Provide the [X, Y] coordinate of the cell's center where the given text is located.  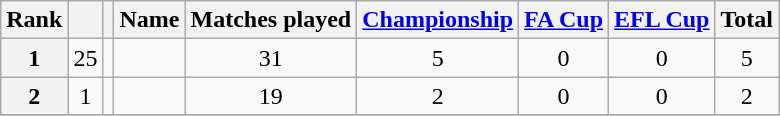
Total [747, 20]
Rank [34, 20]
FA Cup [564, 20]
EFL Cup [662, 20]
25 [86, 58]
Name [150, 20]
Matches played [271, 20]
Championship [438, 20]
31 [271, 58]
19 [271, 96]
